Capture the cell that displays the provided text and extract its [X, Y] central coordinate. 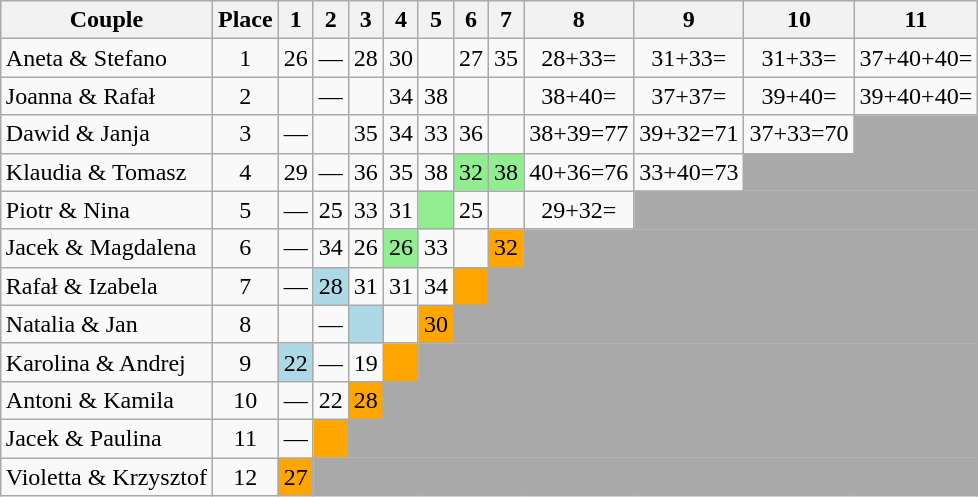
Joanna & Rafał [106, 96]
Couple [106, 20]
Klaudia & Tomasz [106, 172]
28+33= [579, 58]
33+40=73 [689, 172]
37+33=70 [799, 134]
Antoni & Kamila [106, 400]
39+40= [799, 96]
37+40+40= [916, 58]
Violetta & Krzysztof [106, 477]
38+40= [579, 96]
Jacek & Magdalena [106, 248]
37+37= [689, 96]
Karolina & Andrej [106, 362]
Place [246, 20]
Natalia & Jan [106, 324]
38+39=77 [579, 134]
Jacek & Paulina [106, 438]
29+32= [579, 210]
39+32=71 [689, 134]
Dawid & Janja [106, 134]
29 [296, 172]
12 [246, 477]
Aneta & Stefano [106, 58]
Rafał & Izabela [106, 286]
Piotr & Nina [106, 210]
39+40+40= [916, 96]
40+36=76 [579, 172]
19 [366, 362]
